From the cell containing the given text, extract its center point as [X, Y] coordinate. 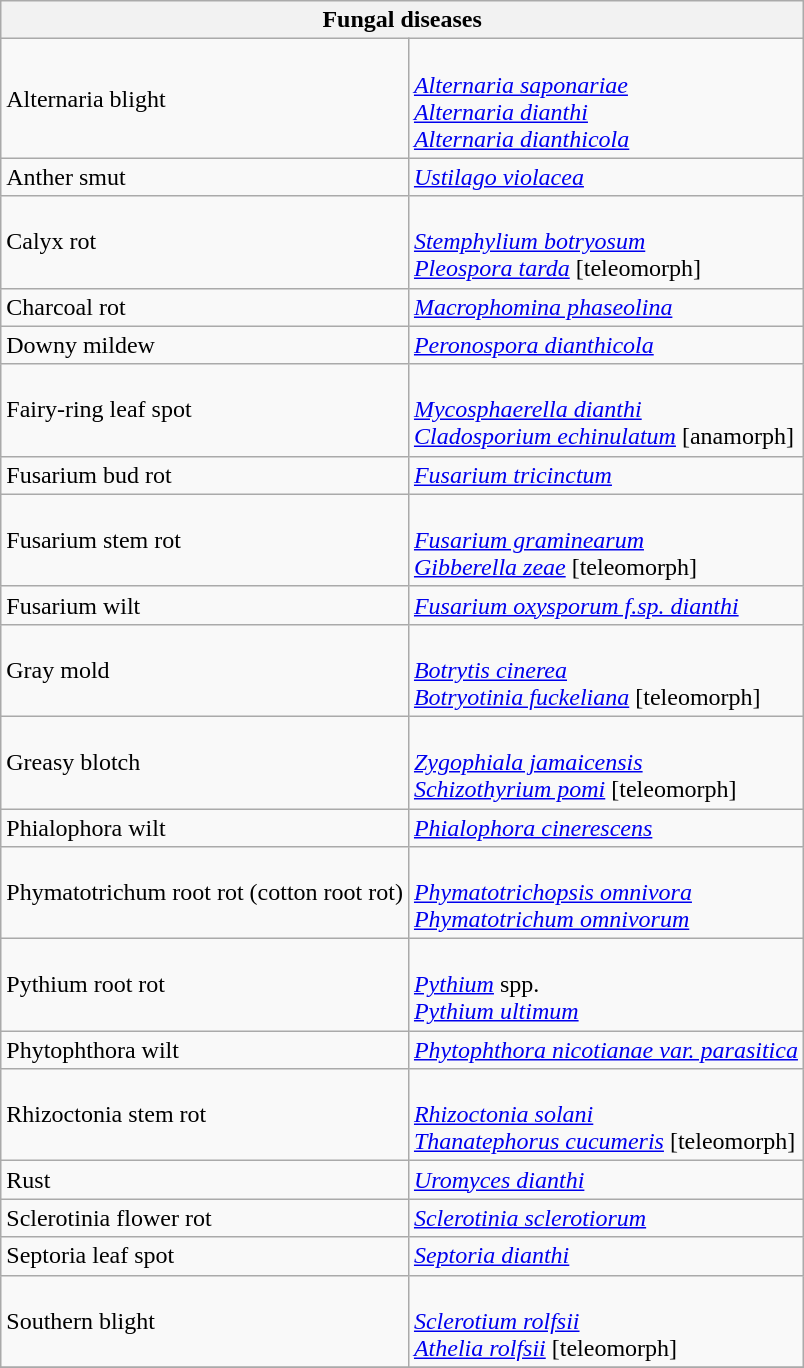
Phialophora wilt [205, 827]
Sclerotinia flower rot [205, 1218]
Greasy blotch [205, 762]
Septoria leaf spot [205, 1256]
Septoria dianthi [606, 1256]
Peronospora dianthicola [606, 345]
Fusarium stem rot [205, 540]
Pythium spp. Pythium ultimum [606, 985]
Phialophora cinerescens [606, 827]
Rhizoctonia solani Thanatephorus cucumeris [teleomorph] [606, 1115]
Zygophiala jamaicensis Schizothyrium pomi [teleomorph] [606, 762]
Rust [205, 1180]
Mycosphaerella dianthi Cladosporium echinulatum [anamorph] [606, 410]
Fungal diseases [402, 20]
Phymatotrichum root rot (cotton root rot) [205, 893]
Fairy-ring leaf spot [205, 410]
Southern blight [205, 1321]
Pythium root rot [205, 985]
Fusarium graminearum Gibberella zeae [teleomorph] [606, 540]
Phytophthora nicotianae var. parasitica [606, 1050]
Botrytis cinerea Botryotinia fuckeliana [teleomorph] [606, 670]
Stemphylium botryosum Pleospora tarda [teleomorph] [606, 242]
Fusarium bud rot [205, 475]
Phytophthora wilt [205, 1050]
Alternaria saponariae Alternaria dianthi Alternaria dianthicola [606, 98]
Ustilago violacea [606, 177]
Charcoal rot [205, 307]
Fusarium tricinctum [606, 475]
Downy mildew [205, 345]
Fusarium wilt [205, 605]
Alternaria blight [205, 98]
Phymatotrichopsis omnivora Phymatotrichum omnivorum [606, 893]
Rhizoctonia stem rot [205, 1115]
Fusarium oxysporum f.sp. dianthi [606, 605]
Anther smut [205, 177]
Macrophomina phaseolina [606, 307]
Uromyces dianthi [606, 1180]
Sclerotinia sclerotiorum [606, 1218]
Sclerotium rolfsii Athelia rolfsii [teleomorph] [606, 1321]
Calyx rot [205, 242]
Gray mold [205, 670]
